Extract the [X, Y] coordinate from the center of the cell holding the provided text.  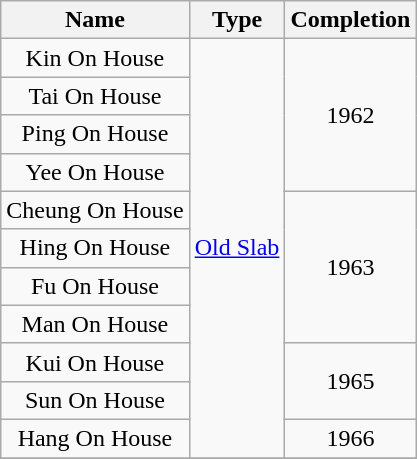
Type [237, 20]
Completion [350, 20]
Sun On House [95, 400]
Cheung On House [95, 210]
Yee On House [95, 172]
Tai On House [95, 96]
Kin On House [95, 58]
Man On House [95, 324]
1965 [350, 381]
Hing On House [95, 248]
1966 [350, 438]
Kui On House [95, 362]
1963 [350, 267]
Old Slab [237, 248]
Hang On House [95, 438]
1962 [350, 115]
Ping On House [95, 134]
Fu On House [95, 286]
Name [95, 20]
